Find where the given text appears and provide that cell's center as [x, y] coordinate. 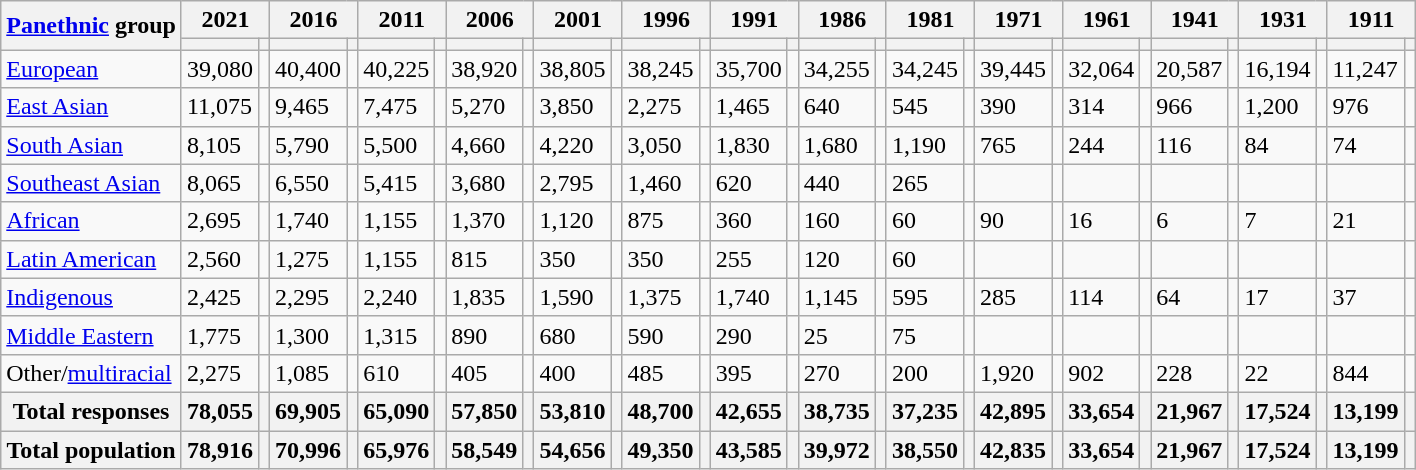
1986 [842, 20]
1,370 [484, 221]
Latin American [92, 259]
58,549 [484, 449]
39,080 [220, 69]
22 [1278, 373]
9,465 [308, 107]
1,190 [924, 145]
3,050 [660, 145]
2,425 [220, 297]
2006 [490, 20]
1996 [666, 20]
Total population [92, 449]
17 [1278, 297]
84 [1278, 145]
2,560 [220, 259]
5,790 [308, 145]
966 [1190, 107]
5,500 [396, 145]
39,445 [1014, 69]
25 [836, 335]
2016 [314, 20]
5,270 [484, 107]
765 [1014, 145]
1,590 [572, 297]
265 [924, 183]
East Asian [92, 107]
54,656 [572, 449]
1,300 [308, 335]
405 [484, 373]
65,976 [396, 449]
1,835 [484, 297]
2021 [225, 20]
815 [484, 259]
34,255 [836, 69]
78,916 [220, 449]
875 [660, 221]
440 [836, 183]
395 [748, 373]
1,200 [1278, 107]
69,905 [308, 411]
590 [660, 335]
390 [1014, 107]
1931 [1283, 20]
360 [748, 221]
200 [924, 373]
38,245 [660, 69]
European [92, 69]
1981 [930, 20]
11,075 [220, 107]
4,660 [484, 145]
20,587 [1190, 69]
8,065 [220, 183]
2,240 [396, 297]
1,460 [660, 183]
37,235 [924, 411]
620 [748, 183]
74 [1366, 145]
160 [836, 221]
680 [572, 335]
7 [1278, 221]
8,105 [220, 145]
57,850 [484, 411]
35,700 [748, 69]
Panethnic group [92, 26]
65,090 [396, 411]
64 [1190, 297]
1961 [1107, 20]
7,475 [396, 107]
270 [836, 373]
2001 [578, 20]
255 [748, 259]
43,585 [748, 449]
640 [836, 107]
3,850 [572, 107]
2,695 [220, 221]
16 [1102, 221]
38,550 [924, 449]
42,655 [748, 411]
902 [1102, 373]
38,735 [836, 411]
1,085 [308, 373]
400 [572, 373]
1,680 [836, 145]
5,415 [396, 183]
6 [1190, 221]
3,680 [484, 183]
1,920 [1014, 373]
Southeast Asian [92, 183]
1,830 [748, 145]
976 [1366, 107]
1991 [754, 20]
610 [396, 373]
1,465 [748, 107]
244 [1102, 145]
2,295 [308, 297]
78,055 [220, 411]
545 [924, 107]
Indigenous [92, 297]
1,145 [836, 297]
844 [1366, 373]
116 [1190, 145]
40,225 [396, 69]
114 [1102, 297]
11,247 [1366, 69]
285 [1014, 297]
African [92, 221]
34,245 [924, 69]
75 [924, 335]
53,810 [572, 411]
38,920 [484, 69]
39,972 [836, 449]
48,700 [660, 411]
890 [484, 335]
40,400 [308, 69]
1911 [1371, 20]
42,835 [1014, 449]
1971 [1019, 20]
595 [924, 297]
120 [836, 259]
South Asian [92, 145]
38,805 [572, 69]
1,375 [660, 297]
2011 [402, 20]
21 [1366, 221]
485 [660, 373]
6,550 [308, 183]
1941 [1195, 20]
4,220 [572, 145]
1,315 [396, 335]
1,775 [220, 335]
1,120 [572, 221]
Total responses [92, 411]
42,895 [1014, 411]
290 [748, 335]
32,064 [1102, 69]
228 [1190, 373]
2,795 [572, 183]
37 [1366, 297]
Other/multiracial [92, 373]
Middle Eastern [92, 335]
16,194 [1278, 69]
70,996 [308, 449]
49,350 [660, 449]
314 [1102, 107]
1,275 [308, 259]
90 [1014, 221]
